Capture the cell that displays the provided text and extract its [X, Y] central coordinate. 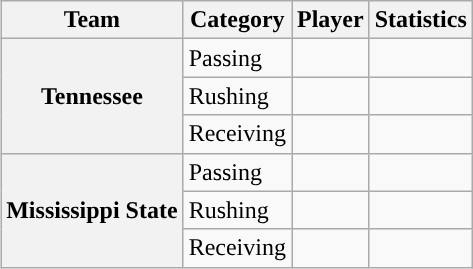
Category [237, 20]
Tennessee [92, 96]
Player [331, 20]
Statistics [420, 20]
Team [92, 20]
Mississippi State [92, 210]
